Detect which cell encompasses the target text, then output its (X, Y) center coordinate. 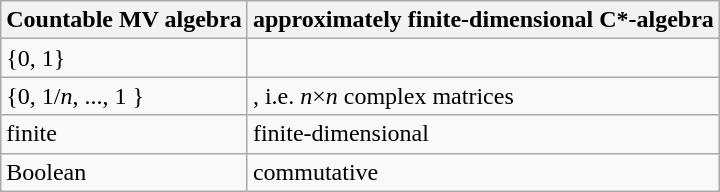
commutative (483, 172)
finite (124, 134)
Countable MV algebra (124, 20)
Boolean (124, 172)
, i.e. n×n complex matrices (483, 96)
finite-dimensional (483, 134)
{0, 1/n, ..., 1 } (124, 96)
{0, 1} (124, 58)
approximately finite-dimensional C*-algebra (483, 20)
